Locate the cell with the specified text and output its [x, y] center coordinate. 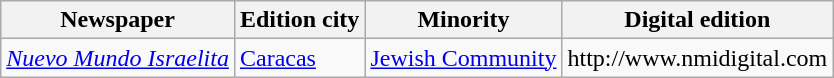
Jewish Community [464, 58]
Nuevo Mundo Israelita [118, 58]
Digital edition [698, 20]
Caracas [299, 58]
http://www.nmidigital.com [698, 58]
Minority [464, 20]
Newspaper [118, 20]
Edition city [299, 20]
